Return [x, y] of the center of cell containing provided text 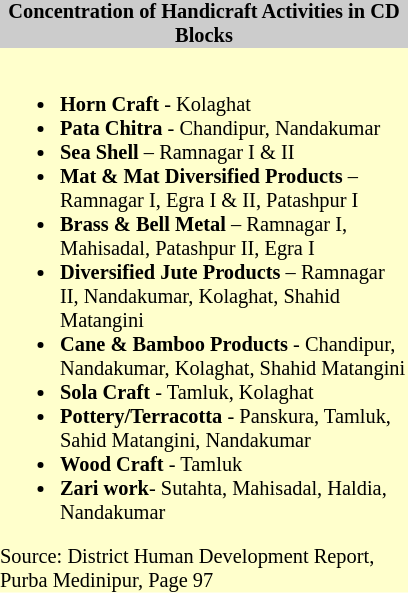
Concentration of Handicraft Activities in CD Blocks [204, 24]
